Extract the [X, Y] coordinate from the center of the cell holding the provided text.  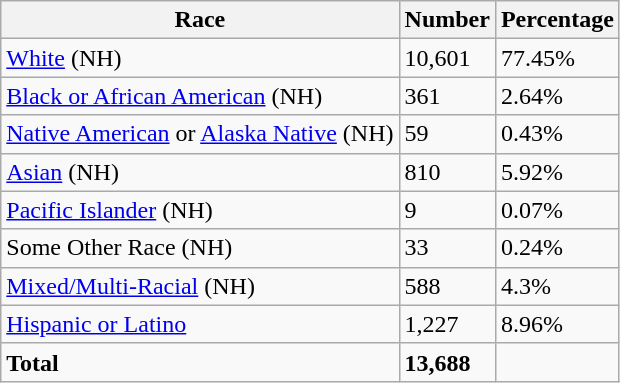
9 [447, 210]
Percentage [557, 20]
Hispanic or Latino [200, 324]
Pacific Islander (NH) [200, 210]
77.45% [557, 58]
4.3% [557, 286]
Total [200, 362]
Native American or Alaska Native (NH) [200, 134]
Number [447, 20]
Asian (NH) [200, 172]
8.96% [557, 324]
810 [447, 172]
Race [200, 20]
0.24% [557, 248]
588 [447, 286]
Black or African American (NH) [200, 96]
Mixed/Multi-Racial (NH) [200, 286]
White (NH) [200, 58]
13,688 [447, 362]
361 [447, 96]
0.07% [557, 210]
0.43% [557, 134]
5.92% [557, 172]
10,601 [447, 58]
33 [447, 248]
1,227 [447, 324]
59 [447, 134]
Some Other Race (NH) [200, 248]
2.64% [557, 96]
